Pinpoint the cell where the given text exists, returning its (x, y) midpoint coordinate. 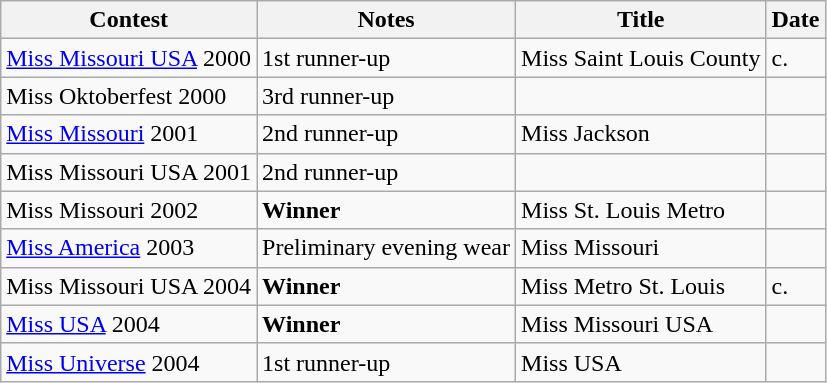
Miss Jackson (641, 134)
Miss St. Louis Metro (641, 210)
Miss Universe 2004 (129, 362)
Title (641, 20)
Miss Missouri USA 2004 (129, 286)
Miss Missouri USA 2001 (129, 172)
Miss Missouri 2001 (129, 134)
Date (796, 20)
Notes (386, 20)
3rd runner-up (386, 96)
Miss America 2003 (129, 248)
Contest (129, 20)
Miss Oktoberfest 2000 (129, 96)
Miss USA 2004 (129, 324)
Miss Missouri USA 2000 (129, 58)
Miss Metro St. Louis (641, 286)
Preliminary evening wear (386, 248)
Miss Missouri 2002 (129, 210)
Miss Missouri (641, 248)
Miss Missouri USA (641, 324)
Miss USA (641, 362)
Miss Saint Louis County (641, 58)
